Return the [X, Y] coordinate for the center point of the cell that contains the specified text.  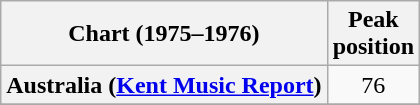
Australia (Kent Music Report) [164, 85]
Chart (1975–1976) [164, 34]
76 [373, 85]
Peakposition [373, 34]
